Identify which cell holds the provided text, then report its [X, Y] central coordinate. 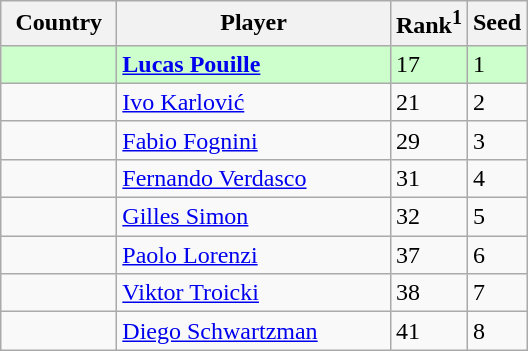
5 [496, 217]
Lucas Pouille [254, 64]
Diego Schwartzman [254, 331]
37 [428, 255]
Fernando Verdasco [254, 178]
29 [428, 140]
8 [496, 331]
21 [428, 102]
Gilles Simon [254, 217]
17 [428, 64]
Seed [496, 24]
1 [496, 64]
31 [428, 178]
Viktor Troicki [254, 293]
Country [59, 24]
2 [496, 102]
41 [428, 331]
7 [496, 293]
38 [428, 293]
Ivo Karlović [254, 102]
4 [496, 178]
Paolo Lorenzi [254, 255]
Player [254, 24]
32 [428, 217]
Rank1 [428, 24]
6 [496, 255]
3 [496, 140]
Fabio Fognini [254, 140]
